Find where the given text appears and provide that cell's center as [x, y] coordinate. 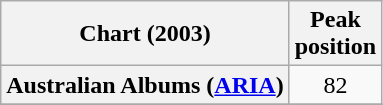
Peakposition [335, 34]
Chart (2003) [145, 34]
Australian Albums (ARIA) [145, 85]
82 [335, 85]
